Output the [x, y] coordinate of the center of the cell containing the given text.  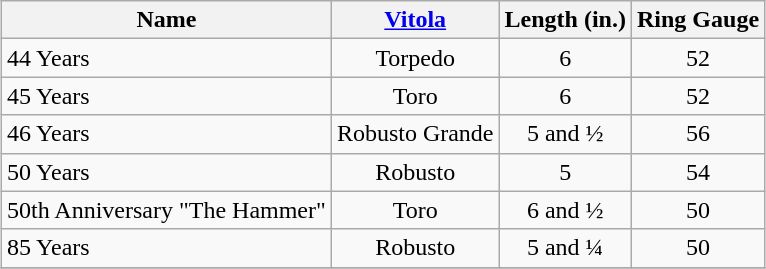
50 Years [166, 172]
Vitola [415, 20]
Name [166, 20]
46 Years [166, 134]
Robusto Grande [415, 134]
5 and ½ [565, 134]
85 Years [166, 248]
45 Years [166, 96]
54 [698, 172]
44 Years [166, 58]
Torpedo [415, 58]
5 and ¼ [565, 248]
6 and ½ [565, 210]
56 [698, 134]
Length (in.) [565, 20]
Ring Gauge [698, 20]
5 [565, 172]
50th Anniversary "The Hammer" [166, 210]
